Return the (X, Y) coordinate for the center point of the cell that contains the specified text.  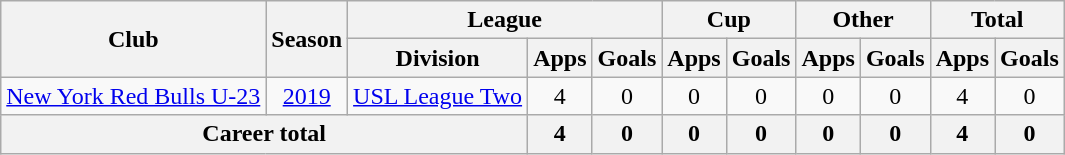
2019 (307, 96)
Division (438, 58)
Club (134, 39)
New York Red Bulls U-23 (134, 96)
Cup (729, 20)
Career total (264, 134)
Total (997, 20)
USL League Two (438, 96)
Other (863, 20)
League (505, 20)
Season (307, 39)
